For the text-containing cell, return its midpoint in (x, y) coordinate format. 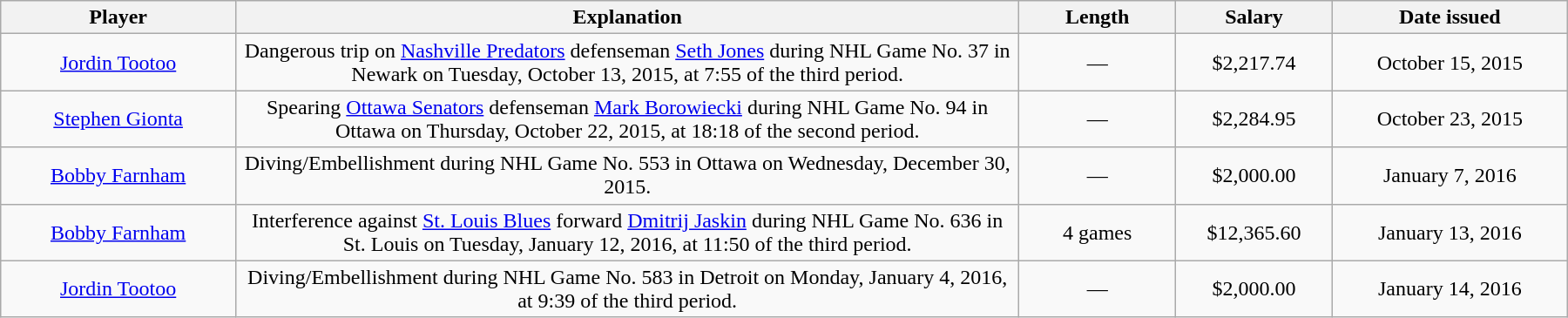
January 14, 2016 (1450, 289)
Spearing Ottawa Senators defenseman Mark Borowiecki during NHL Game No. 94 in Ottawa on Thursday, October 22, 2015, at 18:18 of the second period. (627, 118)
October 15, 2015 (1450, 63)
Salary (1254, 17)
Explanation (627, 17)
4 games (1098, 232)
$2,284.95 (1254, 118)
Stephen Gionta (118, 118)
Diving/Embellishment during NHL Game No. 583 in Detroit on Monday, January 4, 2016, at 9:39 of the third period. (627, 289)
January 7, 2016 (1450, 176)
Length (1098, 17)
$12,365.60 (1254, 232)
Diving/Embellishment during NHL Game No. 553 in Ottawa on Wednesday, December 30, 2015. (627, 176)
$2,217.74 (1254, 63)
Player (118, 17)
January 13, 2016 (1450, 232)
Date issued (1450, 17)
October 23, 2015 (1450, 118)
